Determine the (x, y) coordinate at the center of the cell enclosing the given text.  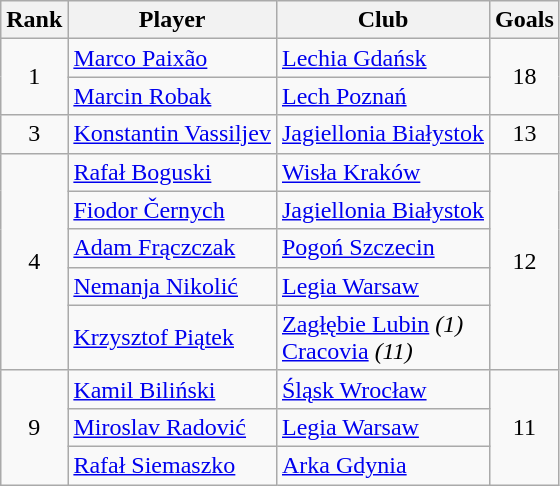
Kamil Biliński (172, 389)
Nemanja Nikolić (172, 286)
9 (34, 427)
Marcin Robak (172, 96)
12 (525, 262)
3 (34, 134)
Goals (525, 20)
Krzysztof Piątek (172, 338)
11 (525, 427)
Pogoń Szczecin (382, 248)
Śląsk Wrocław (382, 389)
Konstantin Vassiljev (172, 134)
Zagłębie Lubin (1)Cracovia (11) (382, 338)
Wisła Kraków (382, 172)
18 (525, 77)
Lech Poznań (382, 96)
Fiodor Černych (172, 210)
Club (382, 20)
13 (525, 134)
Player (172, 20)
Rank (34, 20)
Marco Paixão (172, 58)
Adam Frączczak (172, 248)
Miroslav Radović (172, 427)
Rafał Siemaszko (172, 465)
4 (34, 262)
1 (34, 77)
Lechia Gdańsk (382, 58)
Arka Gdynia (382, 465)
Rafał Boguski (172, 172)
